Search for the cell housing the specified text and yield its [x, y] center coordinate. 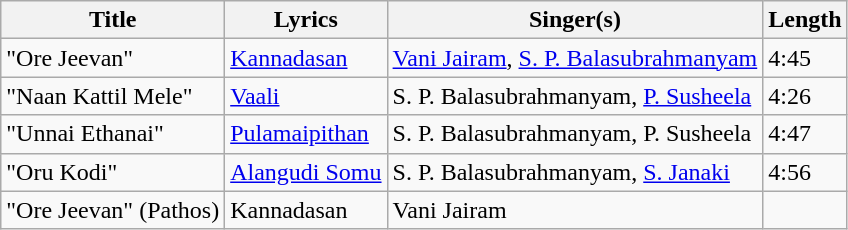
4:56 [805, 172]
Vaali [306, 96]
Vani Jairam [575, 210]
Length [805, 20]
Pulamaipithan [306, 134]
S. P. Balasubrahmanyam, S. Janaki [575, 172]
"Naan Kattil Mele" [113, 96]
4:26 [805, 96]
"Ore Jeevan" [113, 58]
"Ore Jeevan" (Pathos) [113, 210]
Alangudi Somu [306, 172]
4:47 [805, 134]
Singer(s) [575, 20]
Lyrics [306, 20]
Vani Jairam, S. P. Balasubrahmanyam [575, 58]
4:45 [805, 58]
"Unnai Ethanai" [113, 134]
"Oru Kodi" [113, 172]
Title [113, 20]
